Detect which cell encompasses the target text, then output its [X, Y] center coordinate. 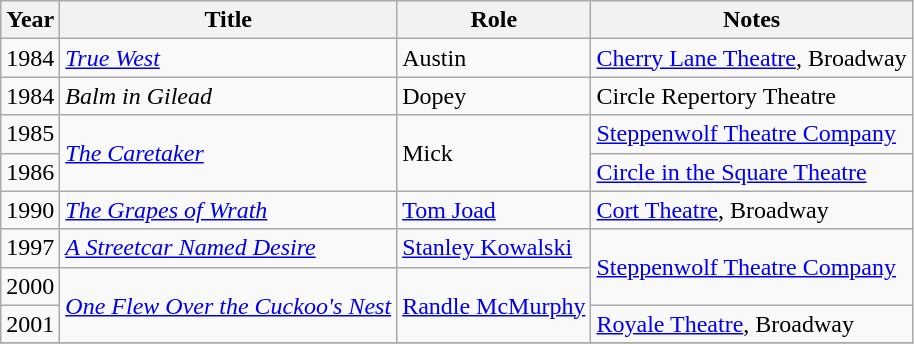
Circle in the Square Theatre [752, 172]
Year [30, 20]
Randle McMurphy [494, 305]
True West [228, 58]
1990 [30, 210]
Circle Repertory Theatre [752, 96]
Tom Joad [494, 210]
2001 [30, 324]
Notes [752, 20]
The Grapes of Wrath [228, 210]
Role [494, 20]
Balm in Gilead [228, 96]
Cort Theatre, Broadway [752, 210]
A Streetcar Named Desire [228, 248]
Mick [494, 153]
Austin [494, 58]
Royale Theatre, Broadway [752, 324]
1986 [30, 172]
Title [228, 20]
Stanley Kowalski [494, 248]
Cherry Lane Theatre, Broadway [752, 58]
1997 [30, 248]
1985 [30, 134]
2000 [30, 286]
One Flew Over the Cuckoo's Nest [228, 305]
Dopey [494, 96]
The Caretaker [228, 153]
